Return [X, Y] of the center of cell containing provided text 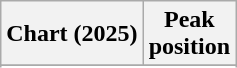
Chart (2025) [72, 34]
Peakposition [189, 34]
